Identify which cell holds the provided text, then report its [x, y] central coordinate. 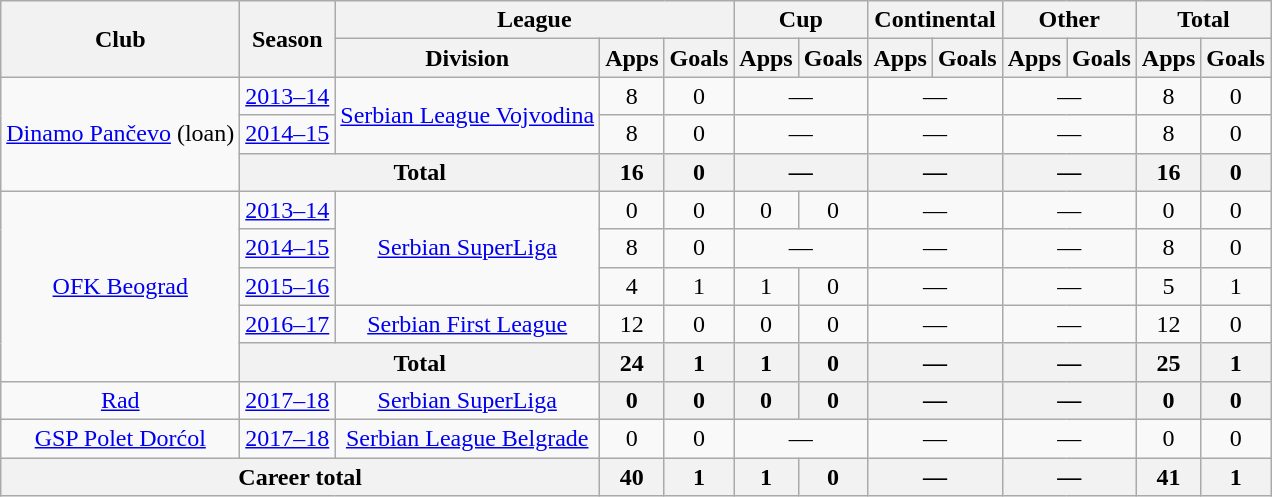
24 [632, 362]
Serbian League Belgrade [468, 438]
Continental [935, 20]
Career total [300, 477]
OFK Beograd [120, 286]
GSP Polet Dorćol [120, 438]
Division [468, 58]
2016–17 [288, 324]
Club [120, 39]
Rad [120, 400]
2015–16 [288, 286]
5 [1168, 286]
4 [632, 286]
Cup [801, 20]
Serbian First League [468, 324]
25 [1168, 362]
40 [632, 477]
Season [288, 39]
Dinamo Pančevo (loan) [120, 134]
41 [1168, 477]
Serbian League Vojvodina [468, 115]
League [534, 20]
Other [1069, 20]
